Provide the (X, Y) coordinate of the cell's center where the given text is located.  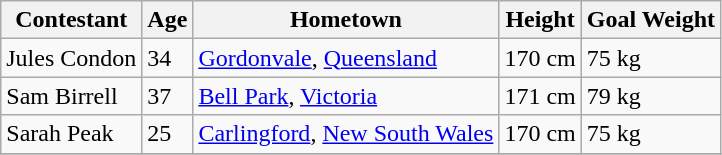
25 (168, 134)
34 (168, 58)
Height (540, 20)
79 kg (650, 96)
Bell Park, Victoria (346, 96)
Goal Weight (650, 20)
Sam Birrell (72, 96)
Carlingford, New South Wales (346, 134)
Gordonvale, Queensland (346, 58)
Age (168, 20)
Jules Condon (72, 58)
171 cm (540, 96)
Hometown (346, 20)
Sarah Peak (72, 134)
37 (168, 96)
Contestant (72, 20)
